Search for the cell housing the specified text and yield its [x, y] center coordinate. 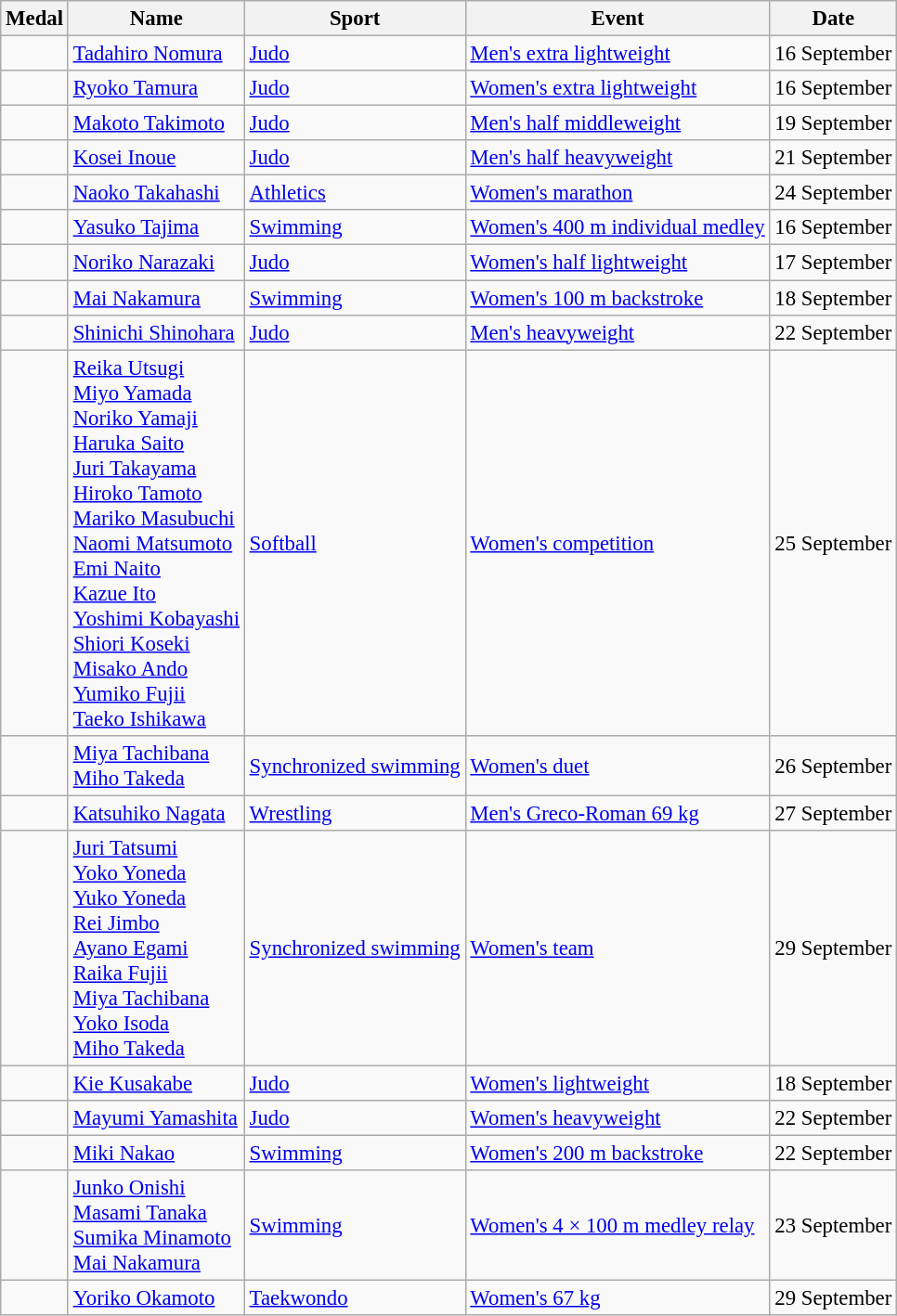
Kie Kusakabe [156, 1083]
Ryoko Tamura [156, 88]
Date [833, 19]
Men's half middleweight [617, 123]
Women's half lightweight [617, 263]
Men's extra lightweight [617, 54]
Event [617, 19]
Shinichi Shinohara [156, 332]
25 September [833, 543]
Women's lightweight [617, 1083]
Miya TachibanaMiho Takeda [156, 765]
Noriko Narazaki [156, 263]
Women's duet [617, 765]
Yoriko Okamoto [156, 1298]
23 September [833, 1225]
Juri TatsumiYoko YonedaYuko YonedaRei JimboAyano EgamiRaika FujiiMiya TachibanaYoko IsodaMiho Takeda [156, 948]
Men's Greco-Roman 69 kg [617, 813]
Katsuhiko Nagata [156, 813]
Women's 67 kg [617, 1298]
Sport [355, 19]
Kosei Inoue [156, 158]
Junko OnishiMasami TanakaSumika MinamotoMai Nakamura [156, 1225]
19 September [833, 123]
Women's 4 × 100 m medley relay [617, 1225]
Men's half heavyweight [617, 158]
Taekwondo [355, 1298]
Tadahiro Nomura [156, 54]
17 September [833, 263]
27 September [833, 813]
Naoko Takahashi [156, 193]
Softball [355, 543]
Women's 200 m backstroke [617, 1153]
Women's team [617, 948]
Women's extra lightweight [617, 88]
Medal [35, 19]
Wrestling [355, 813]
Women's competition [617, 543]
Women's 100 m backstroke [617, 298]
Women's 400 m individual medley [617, 227]
Athletics [355, 193]
24 September [833, 193]
Mayumi Yamashita [156, 1118]
Makoto Takimoto [156, 123]
Women's heavyweight [617, 1118]
Miki Nakao [156, 1153]
Women's marathon [617, 193]
Yasuko Tajima [156, 227]
Men's heavyweight [617, 332]
26 September [833, 765]
21 September [833, 158]
Mai Nakamura [156, 298]
Name [156, 19]
